Return the [X, Y] coordinate for the center point of the cell that contains the specified text.  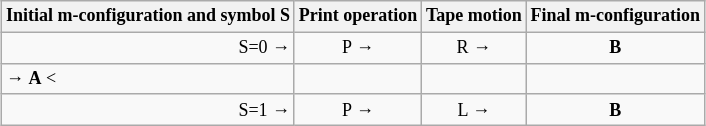
R → [474, 48]
Final m-configuration [615, 16]
Tape motion [474, 16]
Print operation [358, 16]
→ A < [148, 78]
L → [474, 110]
S=0 → [148, 48]
Initial m-configuration and symbol S [148, 16]
S=1 → [148, 110]
